Pinpoint the cell where the given text exists, returning its [X, Y] midpoint coordinate. 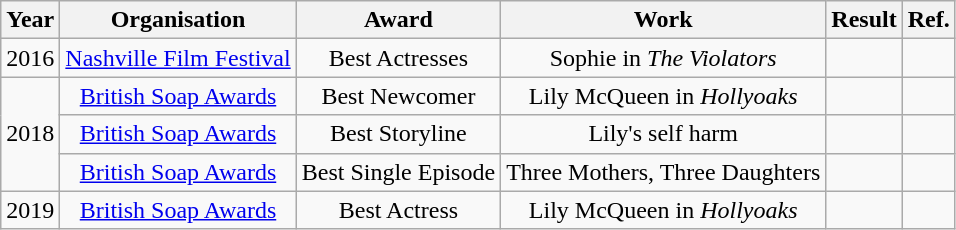
Best Storyline [398, 134]
2019 [30, 210]
Sophie in The Violators [664, 58]
Best Single Episode [398, 172]
Work [664, 20]
Result [864, 20]
Organisation [178, 20]
Year [30, 20]
2018 [30, 134]
Ref. [928, 20]
Best Newcomer [398, 96]
Award [398, 20]
Best Actress [398, 210]
Lily's self harm [664, 134]
Best Actresses [398, 58]
2016 [30, 58]
Nashville Film Festival [178, 58]
Three Mothers, Three Daughters [664, 172]
